Scan for the cell matching the given text and deliver its (x, y) coordinate at center. 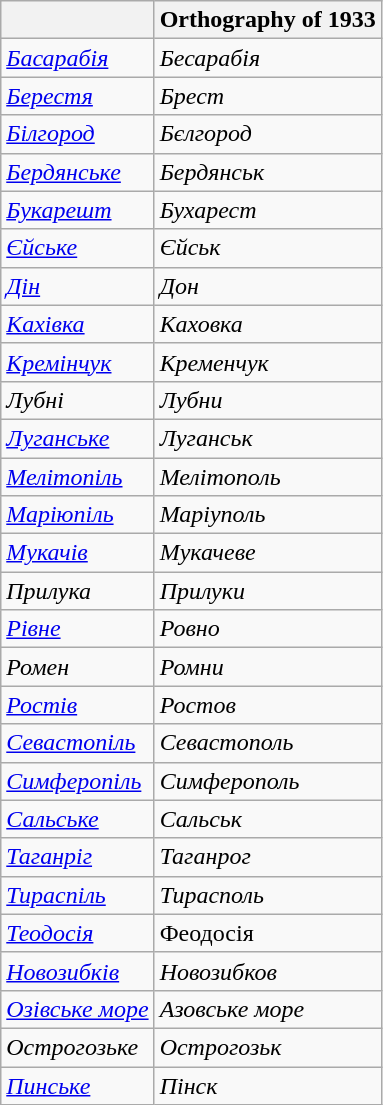
Азовське море (268, 1009)
Ростов (268, 705)
Прилука (78, 591)
Ровно (268, 629)
Луганське (78, 438)
Кременчук (268, 362)
Острогозьк (268, 1047)
Дон (268, 286)
Єйськ (268, 248)
Берестя (78, 96)
Маріуполь (268, 515)
Мукачеве (268, 553)
Мукачів (78, 553)
Єйське (78, 248)
Симферополь (268, 781)
Пінск (268, 1085)
Феодосія (268, 933)
Ромни (268, 667)
Новозибков (268, 971)
Бесарабія (268, 58)
Бухарест (268, 210)
Orthography of 1933 (268, 20)
Кахівка (78, 324)
Пинське (78, 1085)
Севастопіль (78, 743)
Таганріг (78, 857)
Брест (268, 96)
Симферопіль (78, 781)
Бєлгород (268, 134)
Севастополь (268, 743)
Сальське (78, 819)
Озівське море (78, 1009)
Тираспіль (78, 895)
Рівне (78, 629)
Тирасполь (268, 895)
Сальськ (268, 819)
Каховка (268, 324)
Білгород (78, 134)
Маріюпіль (78, 515)
Новозибків (78, 971)
Таганрог (268, 857)
Ростів (78, 705)
Бердянське (78, 172)
Басарабія (78, 58)
Кремінчук (78, 362)
Ромен (78, 667)
Луганськ (268, 438)
Дін (78, 286)
Мелітопіль (78, 477)
Бердянськ (268, 172)
Прилуки (268, 591)
Мелітополь (268, 477)
Лубни (268, 400)
Лубні (78, 400)
Острогозьке (78, 1047)
Теодосія (78, 933)
Букарешт (78, 210)
